Return [X, Y] of the center of cell containing provided text 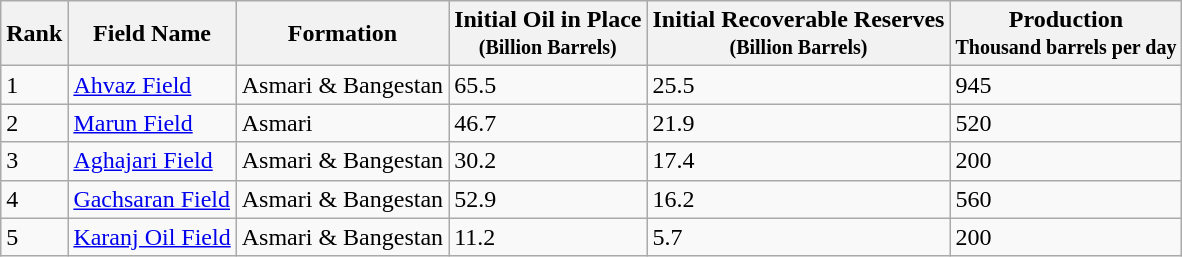
65.5 [548, 85]
Initial Recoverable Reserves (Billion Barrels) [798, 34]
Production Thousand barrels per day [1066, 34]
46.7 [548, 123]
Asmari [342, 123]
52.9 [548, 199]
11.2 [548, 237]
945 [1066, 85]
Field Name [152, 34]
520 [1066, 123]
560 [1066, 199]
Gachsaran Field [152, 199]
21.9 [798, 123]
1 [34, 85]
5.7 [798, 237]
Ahvaz Field [152, 85]
25.5 [798, 85]
Formation [342, 34]
16.2 [798, 199]
Karanj Oil Field [152, 237]
Rank [34, 34]
Initial Oil in Place (Billion Barrels) [548, 34]
17.4 [798, 161]
Aghajari Field [152, 161]
30.2 [548, 161]
Marun Field [152, 123]
5 [34, 237]
3 [34, 161]
4 [34, 199]
2 [34, 123]
